Output the [X, Y] coordinate of the center of the cell containing the given text.  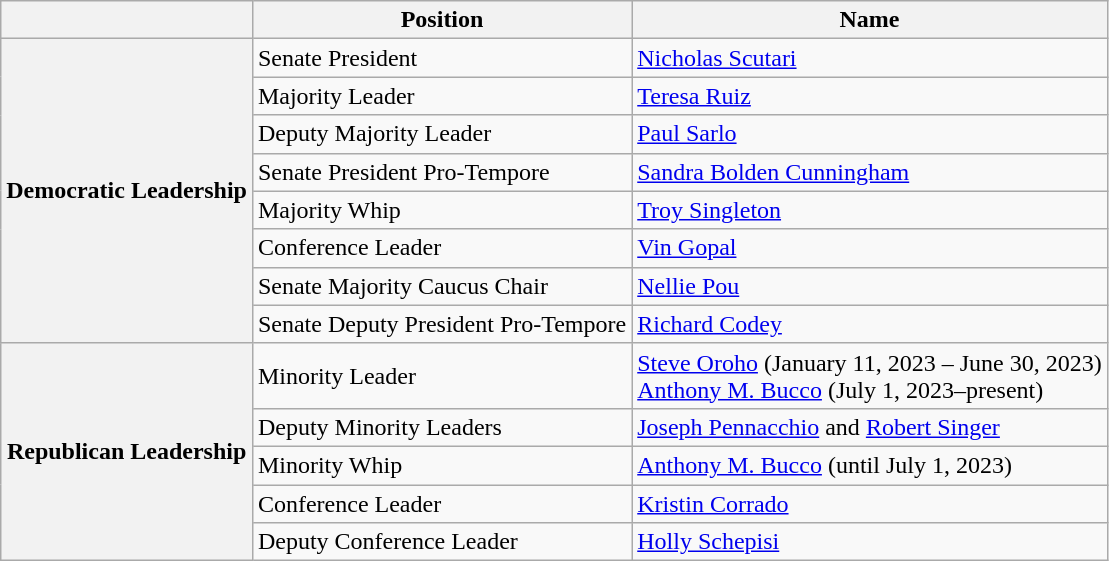
Minority Whip [442, 465]
Anthony M. Bucco (until July 1, 2023) [870, 465]
Nicholas Scutari [870, 58]
Deputy Minority Leaders [442, 427]
Sandra Bolden Cunningham [870, 172]
Nellie Pou [870, 286]
Senate President Pro-Tempore [442, 172]
Troy Singleton [870, 210]
Holly Schepisi [870, 542]
Richard Codey [870, 324]
Deputy Conference Leader [442, 542]
Republican Leadership [127, 452]
Position [442, 20]
Deputy Majority Leader [442, 134]
Kristin Corrado [870, 503]
Teresa Ruiz [870, 96]
Senate President [442, 58]
Vin Gopal [870, 248]
Minority Leader [442, 376]
Name [870, 20]
Senate Majority Caucus Chair [442, 286]
Steve Oroho (January 11, 2023 – June 30, 2023) Anthony M. Bucco (July 1, 2023–present) [870, 376]
Democratic Leadership [127, 191]
Paul Sarlo [870, 134]
Senate Deputy President Pro-Tempore [442, 324]
Joseph Pennacchio and Robert Singer [870, 427]
Majority Whip [442, 210]
Majority Leader [442, 96]
